Detect which cell encompasses the target text, then output its (X, Y) center coordinate. 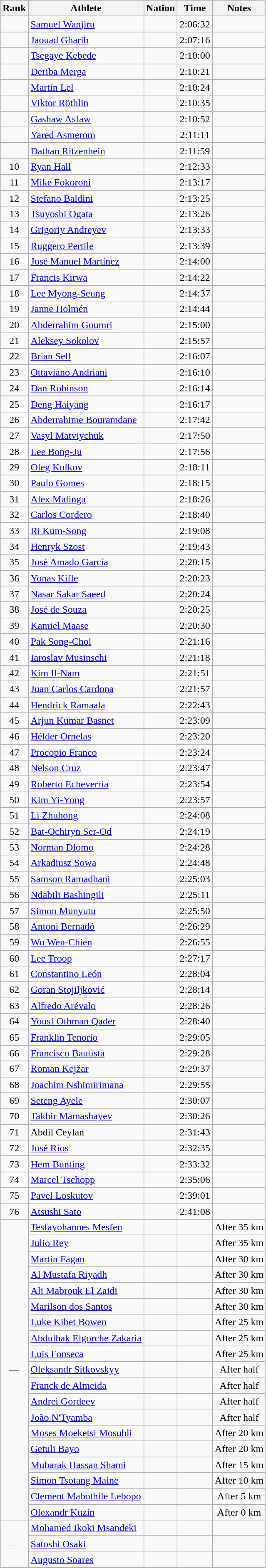
34 (14, 547)
69 (14, 1101)
Alex Malinga (86, 499)
16 (14, 262)
Li Zhuhong (86, 816)
11 (14, 182)
José Manuel Martínez (86, 262)
65 (14, 1037)
Simon Tsotang Maine (86, 1481)
2:14:00 (195, 262)
After 10 km (239, 1481)
2:30:26 (195, 1116)
2:33:32 (195, 1164)
Joachim Nshimirimana (86, 1085)
Paulo Gomes (86, 483)
Procopio Franco (86, 752)
2:16:14 (195, 388)
Julio Rey (86, 1243)
21 (14, 341)
Notes (239, 8)
Ryan Hall (86, 166)
Luke Kibet Bowen (86, 1322)
Olexandr Kuzin (86, 1512)
68 (14, 1085)
17 (14, 277)
Abderrahim Goumri (86, 325)
Satoshi Osaki (86, 1544)
2:28:14 (195, 990)
Luis Fonseca (86, 1354)
2:39:01 (195, 1195)
52 (14, 831)
37 (14, 594)
2:11:11 (195, 135)
Yonas Kifle (86, 578)
25 (14, 404)
Yared Asmerom (86, 135)
Getuli Bayo (86, 1449)
28 (14, 451)
2:16:17 (195, 404)
18 (14, 293)
Kim Yi-Yong (86, 800)
Franck de Almeida (86, 1385)
Henryk Szost (86, 547)
Ri Kum-Song (86, 531)
73 (14, 1164)
2:10:21 (195, 72)
2:28:26 (195, 1006)
Takhir Mamashayev (86, 1116)
Francisco Bautista (86, 1053)
Dathan Ritzenhein (86, 151)
Kamiel Maase (86, 626)
2:28:40 (195, 1021)
Seteng Ayele (86, 1101)
Augusto Soares (86, 1560)
Iaroslav Musinschi (86, 657)
76 (14, 1212)
Roberto Echeverría (86, 784)
Roman Kejžar (86, 1069)
2:10:52 (195, 119)
75 (14, 1195)
38 (14, 610)
2:29:28 (195, 1053)
2:13:17 (195, 182)
63 (14, 1006)
2:29:37 (195, 1069)
João N'Tyamba (86, 1417)
2:18:11 (195, 467)
61 (14, 974)
13 (14, 214)
Rank (14, 8)
Janne Holmén (86, 309)
Marcel Tschopp (86, 1180)
2:23:24 (195, 752)
Juan Carlos Cardona (86, 689)
2:20:30 (195, 626)
Lee Troop (86, 958)
54 (14, 863)
Viktor Röthlin (86, 103)
46 (14, 737)
10 (14, 166)
2:21:18 (195, 657)
39 (14, 626)
Andrei Gordeev (86, 1401)
58 (14, 926)
2:21:57 (195, 689)
Abderrahime Bouramdane (86, 420)
2:13:39 (195, 246)
Simon Munyutu (86, 910)
47 (14, 752)
40 (14, 641)
Mohamed Ikoki Msandeki (86, 1528)
24 (14, 388)
2:22:43 (195, 705)
66 (14, 1053)
Norman Dlomo (86, 847)
57 (14, 910)
30 (14, 483)
Yousf Othman Qader (86, 1021)
20 (14, 325)
José Amado García (86, 562)
Ndabili Bashingili (86, 895)
Oleksandr Sitkovskyy (86, 1370)
44 (14, 705)
2:23:47 (195, 768)
72 (14, 1148)
2:14:22 (195, 277)
2:16:10 (195, 372)
2:12:33 (195, 166)
56 (14, 895)
After 15 km (239, 1464)
2:29:05 (195, 1037)
Samson Ramadhani (86, 879)
2:20:15 (195, 562)
19 (14, 309)
2:21:51 (195, 673)
2:23:20 (195, 737)
64 (14, 1021)
José de Souza (86, 610)
2:10:35 (195, 103)
Pavel Loskutov (86, 1195)
2:23:54 (195, 784)
Ottaviano Andriani (86, 372)
67 (14, 1069)
2:14:37 (195, 293)
2:26:55 (195, 942)
Ali Mabrouk El Zaidi (86, 1291)
2:21:16 (195, 641)
2:17:42 (195, 420)
43 (14, 689)
2:17:50 (195, 435)
55 (14, 879)
Deng Haiyang (86, 404)
74 (14, 1180)
Ruggero Pertile (86, 246)
Athlete (86, 8)
2:17:56 (195, 451)
45 (14, 721)
2:41:08 (195, 1212)
49 (14, 784)
51 (14, 816)
2:13:25 (195, 198)
Hem Bunting (86, 1164)
2:06:32 (195, 24)
Deriba Merga (86, 72)
2:20:25 (195, 610)
2:18:26 (195, 499)
Tsegaye Kebede (86, 56)
Brian Sell (86, 356)
Bat-Ochiryn Ser-Od (86, 831)
2:32:35 (195, 1148)
Tesfayohannes Mesfen (86, 1227)
Grigoriy Andreyev (86, 230)
2:15:00 (195, 325)
2:18:15 (195, 483)
Samuel Wanjiru (86, 24)
Abdulhak Elgorche Zakaria (86, 1338)
Al Mustafa Riyadh (86, 1275)
2:19:43 (195, 547)
62 (14, 990)
Mike Fokoroni (86, 182)
14 (14, 230)
Lee Bong-Ju (86, 451)
After 0 km (239, 1512)
2:15:57 (195, 341)
2:16:07 (195, 356)
2:31:43 (195, 1132)
2:29:55 (195, 1085)
Time (195, 8)
27 (14, 435)
23 (14, 372)
Vasyl Matviychuk (86, 435)
31 (14, 499)
2:35:06 (195, 1180)
Martin Lel (86, 87)
Nation (160, 8)
Antoni Bernadó (86, 926)
32 (14, 515)
Arjun Kumar Basnet (86, 721)
71 (14, 1132)
36 (14, 578)
Tsuyoshi Ogata (86, 214)
Kim Il-Nam (86, 673)
Franklin Tenorio (86, 1037)
2:10:00 (195, 56)
Martin Fagan (86, 1259)
15 (14, 246)
2:24:28 (195, 847)
2:07:16 (195, 40)
José Ríos (86, 1148)
2:19:08 (195, 531)
2:24:08 (195, 816)
Nelson Cruz (86, 768)
Mubarak Hassan Shami (86, 1464)
48 (14, 768)
35 (14, 562)
Lee Myong-Seung (86, 293)
2:25:11 (195, 895)
2:20:23 (195, 578)
Abdil Ceylan (86, 1132)
Jaouad Gharib (86, 40)
Nasar Sakar Saeed (86, 594)
2:10:24 (195, 87)
Gashaw Asfaw (86, 119)
2:18:40 (195, 515)
2:23:57 (195, 800)
2:30:07 (195, 1101)
Clement Mabothile Lebopo (86, 1496)
29 (14, 467)
2:28:04 (195, 974)
2:20:24 (195, 594)
Goran Stojiljković (86, 990)
Arkadiusz Sowa (86, 863)
2:25:50 (195, 910)
2:14:44 (195, 309)
2:13:33 (195, 230)
Marilson dos Santos (86, 1306)
26 (14, 420)
Hélder Ornelas (86, 737)
Oleg Kulkov (86, 467)
2:26:29 (195, 926)
Constantino León (86, 974)
2:24:48 (195, 863)
70 (14, 1116)
Wu Wen-Chien (86, 942)
After 5 km (239, 1496)
Moses Moeketsi Mosuhli (86, 1433)
22 (14, 356)
2:27:17 (195, 958)
Pak Song-Chol (86, 641)
Atsushi Sato (86, 1212)
2:25:03 (195, 879)
2:24:19 (195, 831)
60 (14, 958)
Aleksey Sokolov (86, 341)
41 (14, 657)
Alfredo Arévalo (86, 1006)
50 (14, 800)
12 (14, 198)
42 (14, 673)
Stefano Baldini (86, 198)
53 (14, 847)
Francis Kirwa (86, 277)
2:13:26 (195, 214)
59 (14, 942)
2:11:59 (195, 151)
Dan Robinson (86, 388)
33 (14, 531)
Hendrick Ramaala (86, 705)
Carlos Cordero (86, 515)
2:23:09 (195, 721)
